Output the (x, y) coordinate of the center of the cell containing the given text.  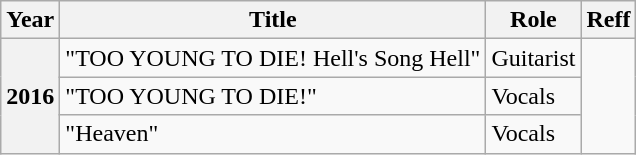
"TOO YOUNG TO DIE!" (273, 96)
"Heaven" (273, 134)
Reff (608, 20)
Role (534, 20)
Title (273, 20)
"TOO YOUNG TO DIE! Hell's Song Hell" (273, 58)
2016 (30, 96)
Guitarist (534, 58)
Year (30, 20)
